From the cell containing the given text, extract its center point as [X, Y] coordinate. 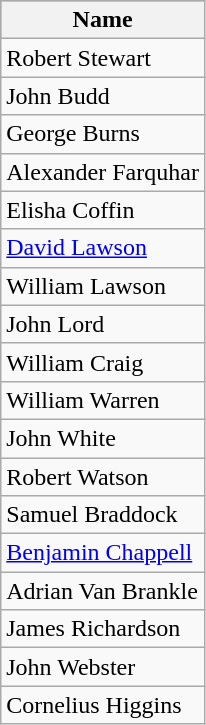
John Lord [103, 324]
Robert Stewart [103, 58]
William Warren [103, 400]
Robert Watson [103, 477]
George Burns [103, 134]
David Lawson [103, 248]
Elisha Coffin [103, 210]
Alexander Farquhar [103, 172]
John Budd [103, 96]
Cornelius Higgins [103, 705]
James Richardson [103, 629]
Adrian Van Brankle [103, 591]
William Craig [103, 362]
Samuel Braddock [103, 515]
William Lawson [103, 286]
John White [103, 438]
Name [103, 20]
Benjamin Chappell [103, 553]
John Webster [103, 667]
